Search for the cell housing the specified text and yield its [x, y] center coordinate. 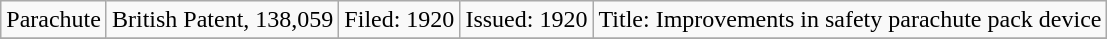
Issued: 1920 [526, 20]
Parachute [54, 20]
Title: Improvements in safety parachute pack device [850, 20]
British Patent, 138,059 [222, 20]
Filed: 1920 [400, 20]
